Extract the (x, y) coordinate from the center of the cell holding the provided text.  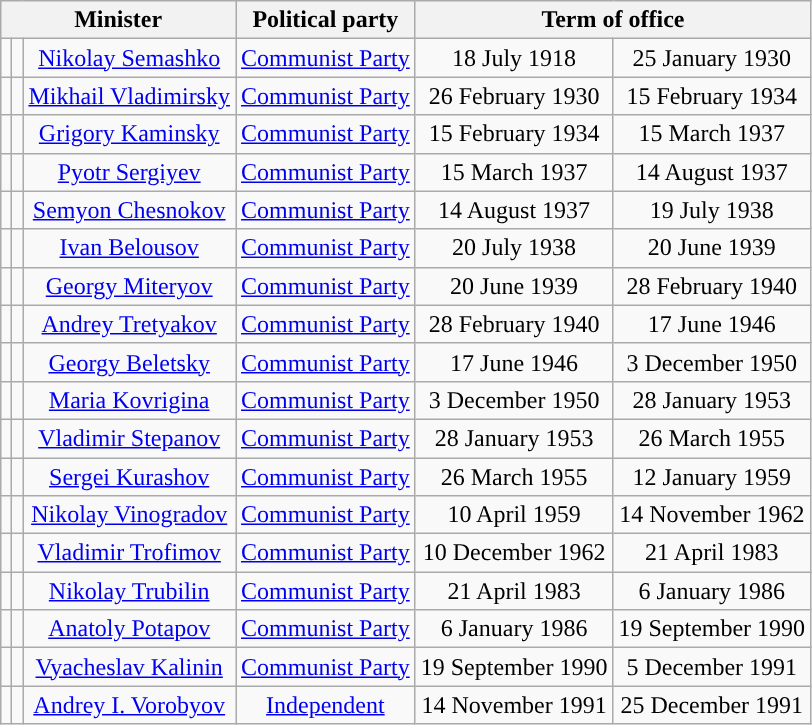
Semyon Chesnokov (130, 210)
Vladimir Stepanov (130, 438)
10 April 1959 (514, 515)
19 July 1938 (712, 210)
Independent (326, 705)
Georgy Beletsky (130, 362)
Nikolay Vinogradov (130, 515)
12 January 1959 (712, 477)
10 December 1962 (514, 553)
14 November 1962 (712, 515)
Maria Kovrigina (130, 400)
Mikhail Vladimirsky (130, 96)
Andrey Tretyakov (130, 324)
Andrey I. Vorobyov (130, 705)
Grigory Kaminsky (130, 134)
Nikolay Trubilin (130, 591)
25 December 1991 (712, 705)
Ivan Belousov (130, 248)
25 January 1930 (712, 58)
Vyacheslav Kalinin (130, 667)
Pyotr Sergiyev (130, 172)
Political party (326, 20)
Georgy Miteryov (130, 286)
Minister (118, 20)
20 July 1938 (514, 248)
Term of office (612, 20)
14 November 1991 (514, 705)
Vladimir Trofimov (130, 553)
Nikolay Semashko (130, 58)
Sergei Kurashov (130, 477)
26 February 1930 (514, 96)
5 December 1991 (712, 667)
Anatoly Potapov (130, 629)
18 July 1918 (514, 58)
